Return the (x, y) coordinate for the center point of the cell that contains the specified text.  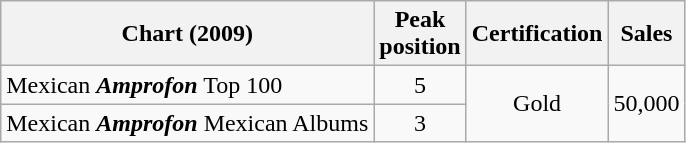
Peakposition (420, 34)
Mexican Amprofon Mexican Albums (188, 123)
Gold (537, 104)
Chart (2009) (188, 34)
3 (420, 123)
50,000 (646, 104)
Sales (646, 34)
Certification (537, 34)
5 (420, 85)
Mexican Amprofon Top 100 (188, 85)
